Return [x, y] of the center of cell containing provided text 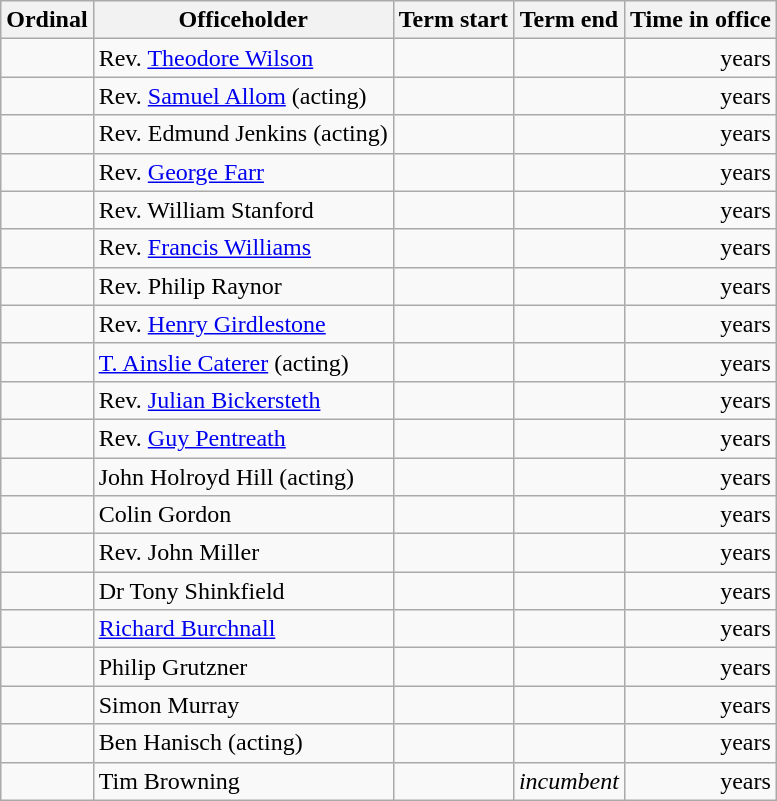
Rev. Francis Williams [243, 248]
Colin Gordon [243, 515]
Richard Burchnall [243, 629]
Time in office [700, 20]
Rev. Henry Girdlestone [243, 324]
Tim Browning [243, 781]
Rev. Philip Raynor [243, 286]
Term end [568, 20]
Ben Hanisch (acting) [243, 743]
Rev. John Miller [243, 553]
Philip Grutzner [243, 667]
Officeholder [243, 20]
Rev. Theodore Wilson [243, 58]
Rev. Guy Pentreath [243, 438]
Simon Murray [243, 705]
Rev. Samuel Allom (acting) [243, 96]
incumbent [568, 781]
Rev. Julian Bickersteth [243, 400]
Rev. William Stanford [243, 210]
Rev. Edmund Jenkins (acting) [243, 134]
Rev. George Farr [243, 172]
John Holroyd Hill (acting) [243, 477]
Term start [453, 20]
Ordinal [47, 20]
Dr Tony Shinkfield [243, 591]
T. Ainslie Caterer (acting) [243, 362]
